Provide the (x, y) coordinate of the cell's center where the given text is located.  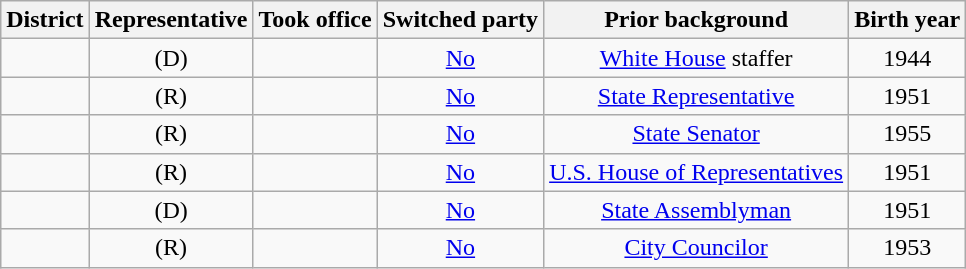
Prior background (696, 20)
White House staffer (696, 58)
State Senator (696, 134)
Took office (315, 20)
Representative (171, 20)
1944 (908, 58)
District (45, 20)
City Councilor (696, 248)
1953 (908, 248)
U.S. House of Representatives (696, 172)
1955 (908, 134)
State Representative (696, 96)
Birth year (908, 20)
Switched party (460, 20)
State Assemblyman (696, 210)
